Locate the cell with the specified text and output its [X, Y] center coordinate. 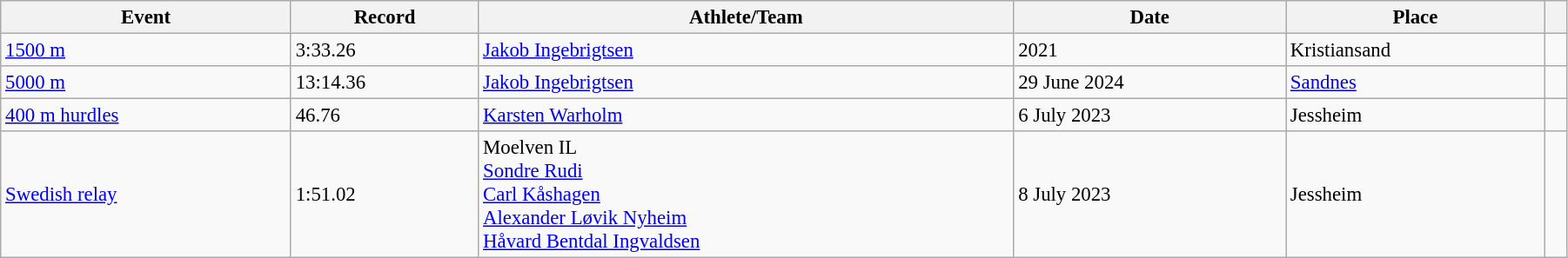
Karsten Warholm [747, 116]
Place [1416, 17]
Record [385, 17]
8 July 2023 [1150, 195]
Event [146, 17]
Sandnes [1416, 83]
Swedish relay [146, 195]
1500 m [146, 50]
13:14.36 [385, 83]
2021 [1150, 50]
5000 m [146, 83]
Kristiansand [1416, 50]
46.76 [385, 116]
Moelven ILSondre RudiCarl KåshagenAlexander Løvik NyheimHåvard Bentdal Ingvaldsen [747, 195]
400 m hurdles [146, 116]
29 June 2024 [1150, 83]
1:51.02 [385, 195]
3:33.26 [385, 50]
6 July 2023 [1150, 116]
Date [1150, 17]
Athlete/Team [747, 17]
